Search for the cell housing the specified text and yield its (X, Y) center coordinate. 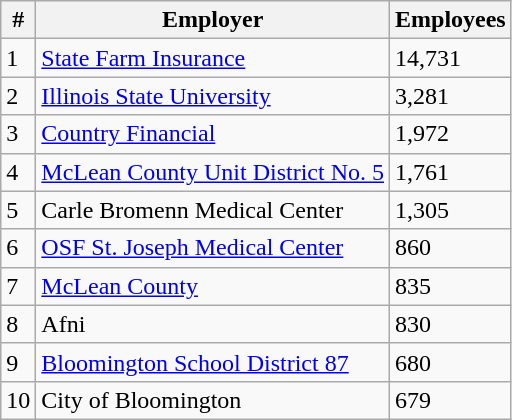
830 (451, 324)
1,305 (451, 210)
835 (451, 286)
State Farm Insurance (213, 58)
1 (18, 58)
14,731 (451, 58)
Country Financial (213, 134)
10 (18, 400)
Bloomington School District 87 (213, 362)
McLean County (213, 286)
8 (18, 324)
2 (18, 96)
1,761 (451, 172)
4 (18, 172)
Illinois State University (213, 96)
3,281 (451, 96)
OSF St. Joseph Medical Center (213, 248)
Employees (451, 20)
Afni (213, 324)
6 (18, 248)
City of Bloomington (213, 400)
5 (18, 210)
680 (451, 362)
9 (18, 362)
679 (451, 400)
Carle Bromenn Medical Center (213, 210)
3 (18, 134)
Employer (213, 20)
860 (451, 248)
7 (18, 286)
# (18, 20)
1,972 (451, 134)
McLean County Unit District No. 5 (213, 172)
